Find where the given text appears and provide that cell's center as (X, Y) coordinate. 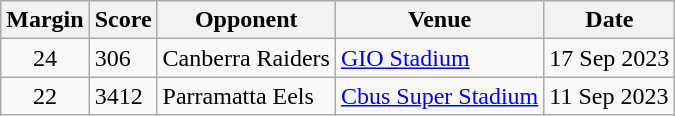
17 Sep 2023 (610, 58)
Opponent (246, 20)
24 (45, 58)
Margin (45, 20)
22 (45, 96)
Parramatta Eels (246, 96)
GIO Stadium (439, 58)
Cbus Super Stadium (439, 96)
Venue (439, 20)
Date (610, 20)
Canberra Raiders (246, 58)
Score (123, 20)
306 (123, 58)
3412 (123, 96)
11 Sep 2023 (610, 96)
